Return (X, Y) of the center of cell containing provided text 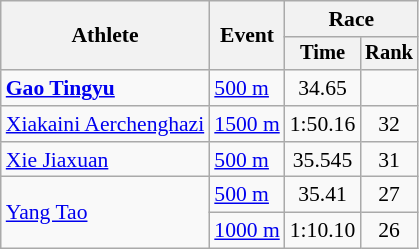
35.545 (322, 160)
Rank (389, 54)
27 (389, 195)
1000 m (246, 231)
Yang Tao (106, 212)
1:10.10 (322, 231)
31 (389, 160)
34.65 (322, 88)
1500 m (246, 124)
1:50.16 (322, 124)
32 (389, 124)
35.41 (322, 195)
Race (352, 19)
Athlete (106, 36)
Event (246, 36)
Xie Jiaxuan (106, 160)
Xiakaini Aerchenghazi (106, 124)
Gao Tingyu (106, 88)
Time (322, 54)
26 (389, 231)
